Output the [x, y] coordinate of the center of the cell containing the given text.  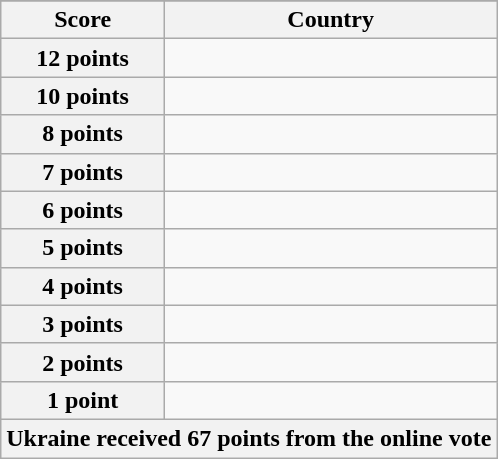
2 points [83, 362]
7 points [83, 172]
6 points [83, 210]
8 points [83, 134]
12 points [83, 58]
Ukraine received 67 points from the online vote [249, 438]
10 points [83, 96]
1 point [83, 400]
3 points [83, 324]
Score [83, 20]
Country [330, 20]
5 points [83, 248]
4 points [83, 286]
